Find where the given text appears and provide that cell's center as (X, Y) coordinate. 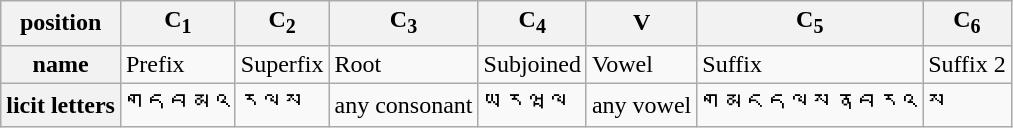
C2 (282, 23)
C1 (178, 23)
C3 (404, 23)
any consonant (404, 105)
ར ལ ས (282, 105)
Root (404, 64)
Suffix (810, 64)
C4 (532, 23)
Suffix 2 (968, 64)
Subjoined (532, 64)
position (61, 23)
C5 (810, 23)
ག མ ང ད ལ ས ན བ ར འ (810, 105)
Vowel (641, 64)
V (641, 23)
name (61, 64)
ཡ ར ཝ ལ (532, 105)
Superfix (282, 64)
Prefix (178, 64)
licit letters (61, 105)
ས (968, 105)
C6 (968, 23)
any vowel (641, 105)
ག ད བ མ འ (178, 105)
